Capture the cell that displays the provided text and extract its [X, Y] central coordinate. 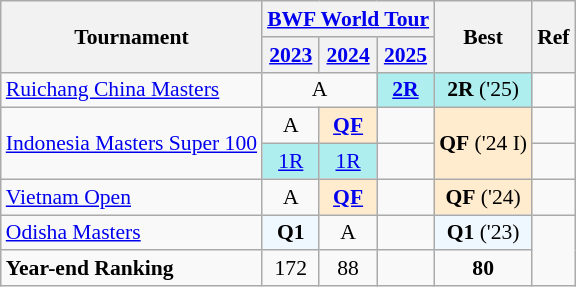
2R ('25) [483, 90]
2025 [406, 55]
Best [483, 36]
172 [290, 269]
Vietnam Open [132, 197]
2023 [290, 55]
Odisha Masters [132, 233]
Q1 [290, 233]
Indonesia Masters Super 100 [132, 144]
BWF World Tour [348, 19]
88 [348, 269]
2024 [348, 55]
Ruichang China Masters [132, 90]
QF ('24 I) [483, 144]
Tournament [132, 36]
Ref [553, 36]
80 [483, 269]
2R [406, 90]
Q1 ('23) [483, 233]
Year-end Ranking [132, 269]
QF ('24) [483, 197]
